Identify which cell holds the provided text, then report its (x, y) central coordinate. 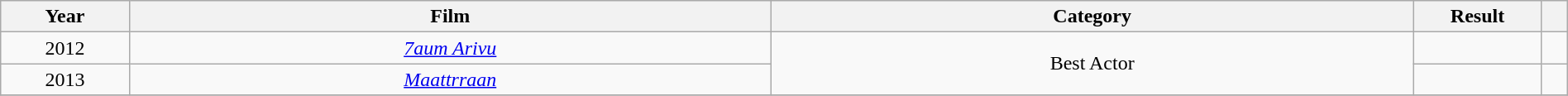
Film (450, 17)
Maattrraan (450, 79)
Year (65, 17)
Result (1477, 17)
Best Actor (1092, 64)
Category (1092, 17)
2013 (65, 79)
7aum Arivu (450, 48)
2012 (65, 48)
